Locate the cell with the specified text and output its [x, y] center coordinate. 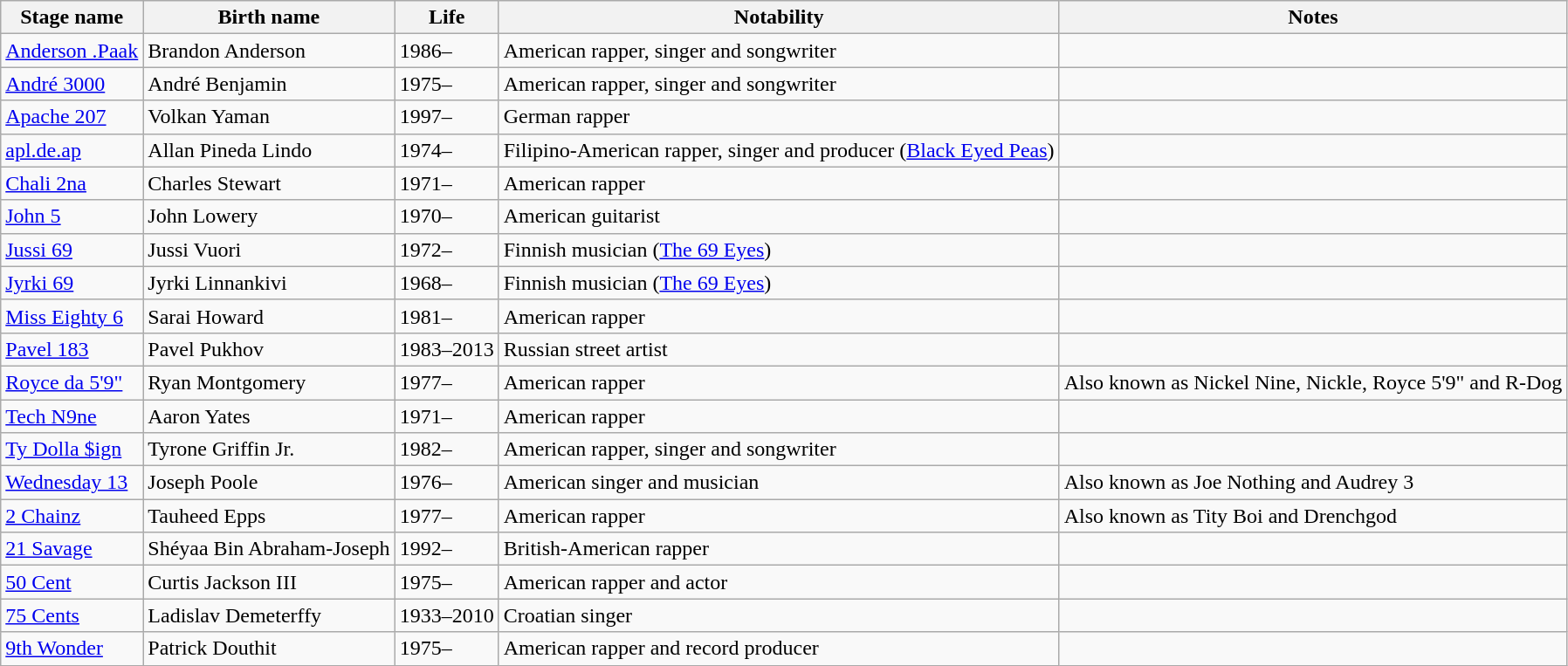
Russian street artist [779, 349]
Aaron Yates [269, 416]
Tyrone Griffin Jr. [269, 450]
André Benjamin [269, 84]
Miss Eighty 6 [72, 316]
Charles Stewart [269, 183]
Shéyaa Bin Abraham-Joseph [269, 549]
Patrick Douthit [269, 649]
1981– [447, 316]
1992– [447, 549]
Jyrki 69 [72, 283]
75 Cents [72, 615]
9th Wonder [72, 649]
Chali 2na [72, 183]
Also known as Tity Boi and Drenchgod [1313, 516]
Ladislav Demeterffy [269, 615]
Notes [1313, 17]
André 3000 [72, 84]
Anderson .Paak [72, 51]
1982– [447, 450]
Apache 207 [72, 117]
Life [447, 17]
Jussi 69 [72, 250]
Allan Pineda Lindo [269, 150]
British-American rapper [779, 549]
1968– [447, 283]
Birth name [269, 17]
Pavel Pukhov [269, 349]
Filipino-American rapper, singer and producer (Black Eyed Peas) [779, 150]
1933–2010 [447, 615]
apl.de.ap [72, 150]
Royce da 5'9" [72, 382]
Sarai Howard [269, 316]
Also known as Nickel Nine, Nickle, Royce 5'9" and R-Dog [1313, 382]
Croatian singer [779, 615]
1983–2013 [447, 349]
American guitarist [779, 216]
Ryan Montgomery [269, 382]
Brandon Anderson [269, 51]
1976– [447, 483]
Tauheed Epps [269, 516]
1997– [447, 117]
2 Chainz [72, 516]
German rapper [779, 117]
American rapper and record producer [779, 649]
John 5 [72, 216]
1974– [447, 150]
Jyrki Linnankivi [269, 283]
21 Savage [72, 549]
American singer and musician [779, 483]
Ty Dolla $ign [72, 450]
Tech N9ne [72, 416]
Jussi Vuori [269, 250]
Stage name [72, 17]
American rapper and actor [779, 582]
Notability [779, 17]
1970– [447, 216]
John Lowery [269, 216]
Curtis Jackson III [269, 582]
Pavel 183 [72, 349]
Wednesday 13 [72, 483]
Joseph Poole [269, 483]
50 Cent [72, 582]
Volkan Yaman [269, 117]
1986– [447, 51]
1972– [447, 250]
Also known as Joe Nothing and Audrey 3 [1313, 483]
